Determine the [x, y] coordinate at the center of the cell enclosing the given text.  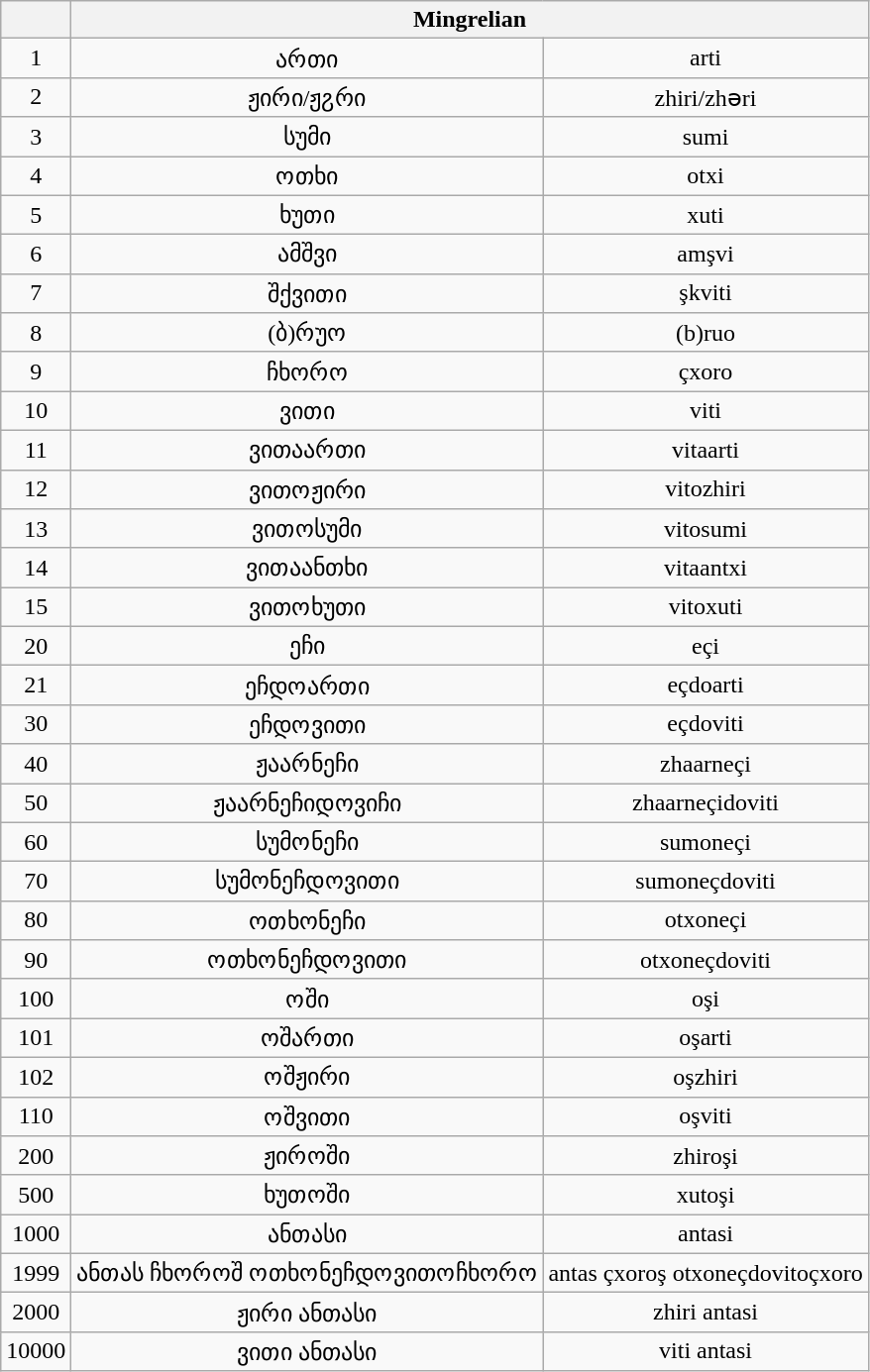
4 [36, 176]
70 [36, 882]
3 [36, 137]
ოთხი [307, 176]
eçdoarti [706, 686]
110 [36, 1116]
oşzhiri [706, 1077]
ჟიროში [307, 1156]
ვითი ანთასი [307, 1351]
50 [36, 802]
şkviti [706, 293]
1000 [36, 1234]
60 [36, 842]
ხუთოში [307, 1195]
eçi [706, 646]
viti [706, 411]
zhiri/zhəri [706, 97]
14 [36, 568]
6 [36, 255]
20 [36, 646]
ვითოხუთი [307, 607]
sumoneçdoviti [706, 882]
ვითაართი [307, 450]
ჟაარნეჩიდოვიჩი [307, 802]
ოშართი [307, 1038]
zhaarneçi [706, 764]
ოშვითი [307, 1116]
zhiroşi [706, 1156]
ვითოსუმი [307, 529]
(b)ruo [706, 333]
ვითაანთხი [307, 568]
40 [36, 764]
სუმონეჩი [307, 842]
eçdoviti [706, 724]
2000 [36, 1313]
სუმი [307, 137]
9 [36, 371]
xutoşi [706, 1195]
sumoneçi [706, 842]
ამშვი [307, 255]
ვითი [307, 411]
ჟირი ანთასი [307, 1313]
otxoneçdoviti [706, 960]
ეჩდოართი [307, 686]
vitaarti [706, 450]
8 [36, 333]
arti [706, 58]
30 [36, 724]
21 [36, 686]
ეჩი [307, 646]
vitozhiri [706, 489]
2 [36, 97]
xuti [706, 215]
viti antasi [706, 1351]
oşviti [706, 1116]
სუმონეჩდოვითი [307, 882]
5 [36, 215]
otxi [706, 176]
oşi [706, 999]
zhiri antasi [706, 1313]
ანთასი [307, 1234]
amşvi [706, 255]
zhaarneçidoviti [706, 802]
ჟირი/ჟჷრი [307, 97]
200 [36, 1156]
vitaantxi [706, 568]
Mingrelian [470, 20]
102 [36, 1077]
500 [36, 1195]
ოთხონეჩდოვითი [307, 960]
ხუთი [307, 215]
ანთას ჩხოროშ ოთხონეჩდოვითოჩხორო [307, 1273]
11 [36, 450]
ვითოჟირი [307, 489]
12 [36, 489]
90 [36, 960]
100 [36, 999]
1999 [36, 1273]
vitoxuti [706, 607]
oşarti [706, 1038]
vitosumi [706, 529]
otxoneçi [706, 920]
ჩხორო [307, 371]
ეჩდოვითი [307, 724]
antas çxoroş otxoneçdovitoçxoro [706, 1273]
çxoro [706, 371]
80 [36, 920]
შქვითი [307, 293]
101 [36, 1038]
10000 [36, 1351]
10 [36, 411]
1 [36, 58]
ოშჟირი [307, 1077]
7 [36, 293]
antasi [706, 1234]
15 [36, 607]
ჟაარნეჩი [307, 764]
ოში [307, 999]
sumi [706, 137]
ართი [307, 58]
13 [36, 529]
(ბ)რუო [307, 333]
ოთხონეჩი [307, 920]
